Identify which cell holds the provided text, then report its [X, Y] central coordinate. 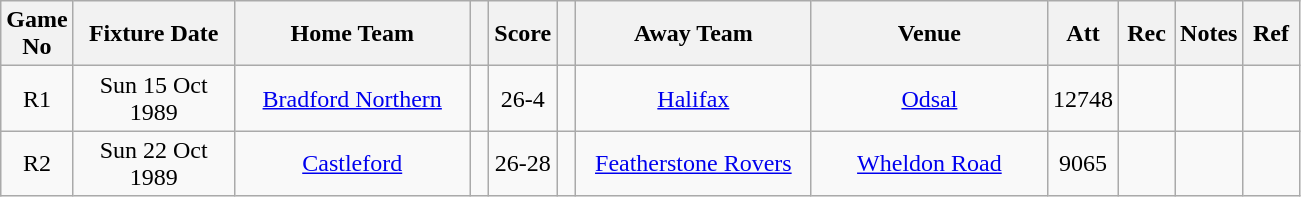
Att [1082, 34]
Castleford [352, 164]
Sun 22 Oct 1989 [154, 164]
R2 [37, 164]
Away Team [693, 34]
Featherstone Rovers [693, 164]
Score [523, 34]
Wheldon Road [929, 164]
Venue [929, 34]
Sun 15 Oct 1989 [154, 98]
Halifax [693, 98]
Ref [1271, 34]
Odsal [929, 98]
R1 [37, 98]
Fixture Date [154, 34]
26-28 [523, 164]
9065 [1082, 164]
Game No [37, 34]
Rec [1147, 34]
Home Team [352, 34]
26-4 [523, 98]
12748 [1082, 98]
Bradford Northern [352, 98]
Notes [1209, 34]
